For the text-containing cell, return its midpoint in (x, y) coordinate format. 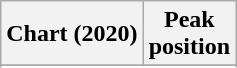
Chart (2020) (72, 34)
Peakposition (189, 34)
